For the text-containing cell, return its midpoint in [X, Y] coordinate format. 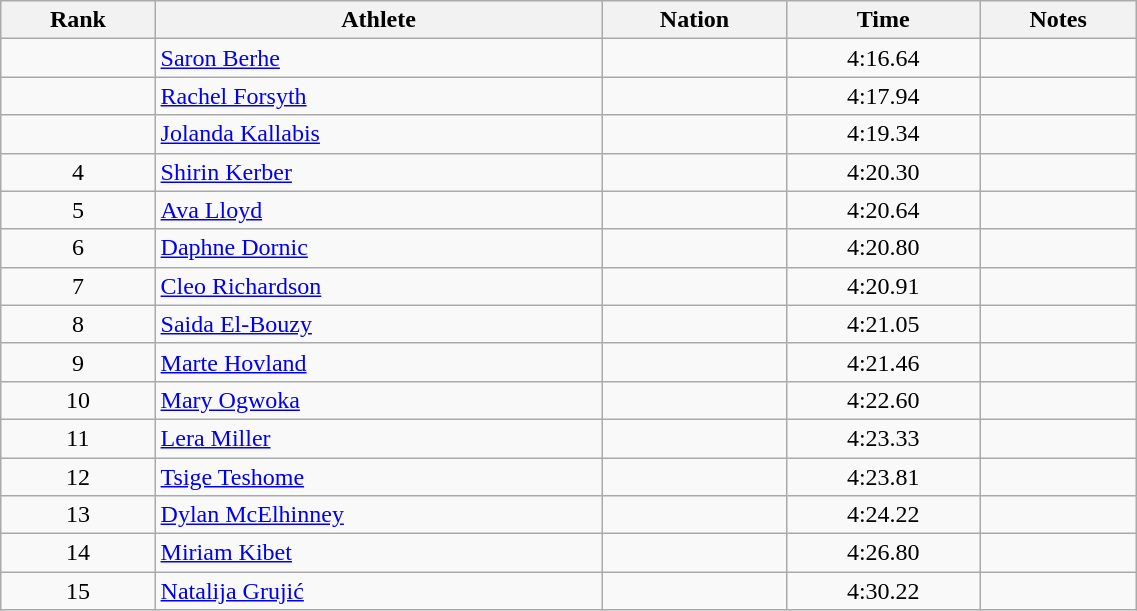
15 [78, 591]
4:19.34 [884, 134]
4:23.33 [884, 438]
6 [78, 248]
4:20.64 [884, 210]
Lera Miller [378, 438]
Athlete [378, 20]
Marte Hovland [378, 362]
Saron Berhe [378, 58]
Rachel Forsyth [378, 96]
13 [78, 515]
Dylan McElhinney [378, 515]
9 [78, 362]
4:17.94 [884, 96]
4 [78, 172]
12 [78, 477]
4:20.30 [884, 172]
Time [884, 20]
8 [78, 324]
11 [78, 438]
Jolanda Kallabis [378, 134]
Tsige Teshome [378, 477]
7 [78, 286]
4:24.22 [884, 515]
Nation [694, 20]
4:21.05 [884, 324]
Daphne Dornic [378, 248]
4:20.80 [884, 248]
Rank [78, 20]
4:23.81 [884, 477]
4:16.64 [884, 58]
5 [78, 210]
4:22.60 [884, 400]
Ava Lloyd [378, 210]
4:30.22 [884, 591]
Saida El-Bouzy [378, 324]
Cleo Richardson [378, 286]
14 [78, 553]
Natalija Grujić [378, 591]
Shirin Kerber [378, 172]
4:20.91 [884, 286]
Mary Ogwoka [378, 400]
10 [78, 400]
Miriam Kibet [378, 553]
4:21.46 [884, 362]
4:26.80 [884, 553]
Notes [1058, 20]
